From the cell containing the given text, extract its center point as (X, Y) coordinate. 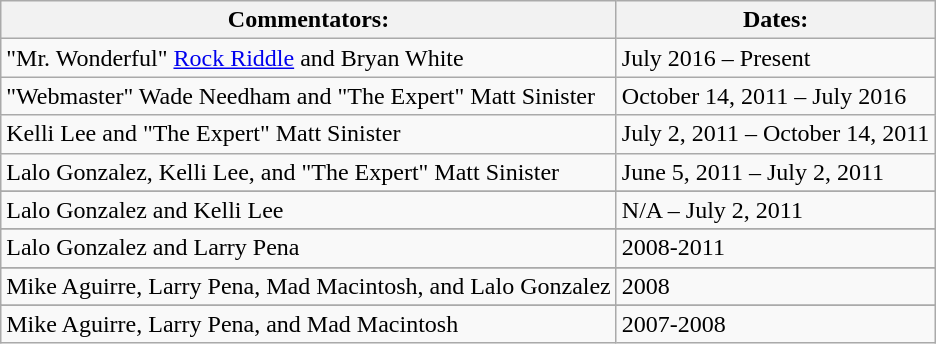
N/A – July 2, 2011 (776, 210)
Commentators: (309, 20)
Lalo Gonzalez and Kelli Lee (309, 210)
July 2016 – Present (776, 58)
October 14, 2011 – July 2016 (776, 96)
"Webmaster" Wade Needham and "The Expert" Matt Sinister (309, 96)
Dates: (776, 20)
"Mr. Wonderful" Rock Riddle and Bryan White (309, 58)
July 2, 2011 – October 14, 2011 (776, 134)
Mike Aguirre, Larry Pena, Mad Macintosh, and Lalo Gonzalez (309, 286)
Lalo Gonzalez and Larry Pena (309, 248)
2008 (776, 286)
Mike Aguirre, Larry Pena, and Mad Macintosh (309, 324)
2007-2008 (776, 324)
Lalo Gonzalez, Kelli Lee, and "The Expert" Matt Sinister (309, 172)
June 5, 2011 – July 2, 2011 (776, 172)
Kelli Lee and "The Expert" Matt Sinister (309, 134)
2008-2011 (776, 248)
